Detect which cell encompasses the target text, then output its (x, y) center coordinate. 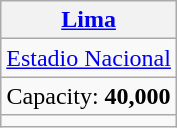
Lima (89, 20)
Estadio Nacional (89, 58)
Capacity: 40,000 (89, 96)
